Scan for the cell matching the given text and deliver its (X, Y) coordinate at center. 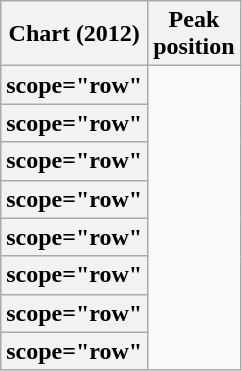
Chart (2012) (74, 34)
Peakposition (194, 34)
